Determine the (x, y) coordinate at the center of the cell enclosing the given text.  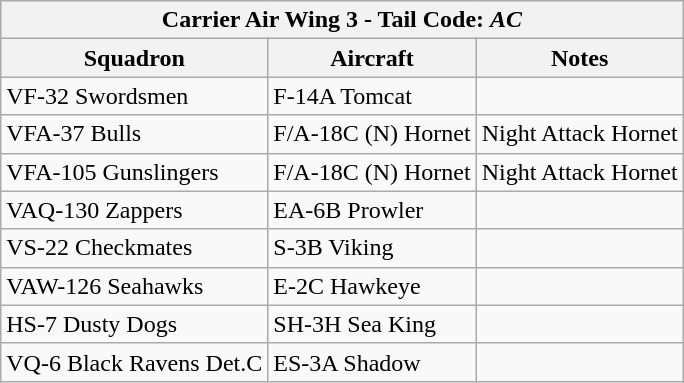
Carrier Air Wing 3 - Tail Code: AC (342, 20)
ES-3A Shadow (372, 362)
VF-32 Swordsmen (134, 96)
Aircraft (372, 58)
HS-7 Dusty Dogs (134, 324)
VAQ-130 Zappers (134, 210)
Squadron (134, 58)
VFA-105 Gunslingers (134, 172)
VQ-6 Black Ravens Det.C (134, 362)
E-2C Hawkeye (372, 286)
SH-3H Sea King (372, 324)
Notes (580, 58)
VFA-37 Bulls (134, 134)
VAW-126 Seahawks (134, 286)
EA-6B Prowler (372, 210)
S-3B Viking (372, 248)
VS-22 Checkmates (134, 248)
F-14A Tomcat (372, 96)
